Provide the [x, y] coordinate of the cell's center where the given text is located.  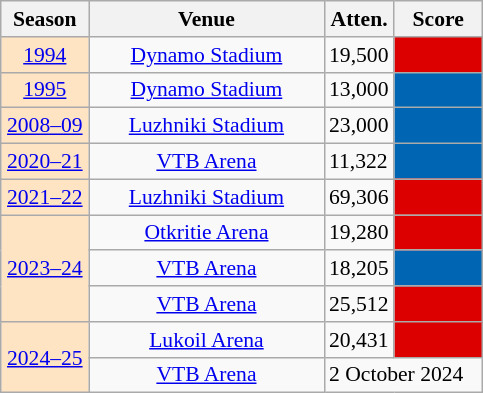
2024–25 [45, 358]
20,431 [359, 340]
19,500 [359, 55]
Atten. [359, 19]
2 October 2024 [403, 375]
13,000 [359, 90]
2008–09 [45, 126]
18,205 [359, 269]
23,000 [359, 126]
69,306 [359, 197]
11,322 [359, 162]
1994 [45, 55]
Otkritie Arena [206, 233]
1995 [45, 90]
2023–24 [45, 268]
2020–21 [45, 162]
Score [438, 19]
25,512 [359, 304]
Lukoil Arena [206, 340]
2021–22 [45, 197]
Season [45, 19]
Venue [206, 19]
19,280 [359, 233]
